Search for the cell housing the specified text and yield its [X, Y] center coordinate. 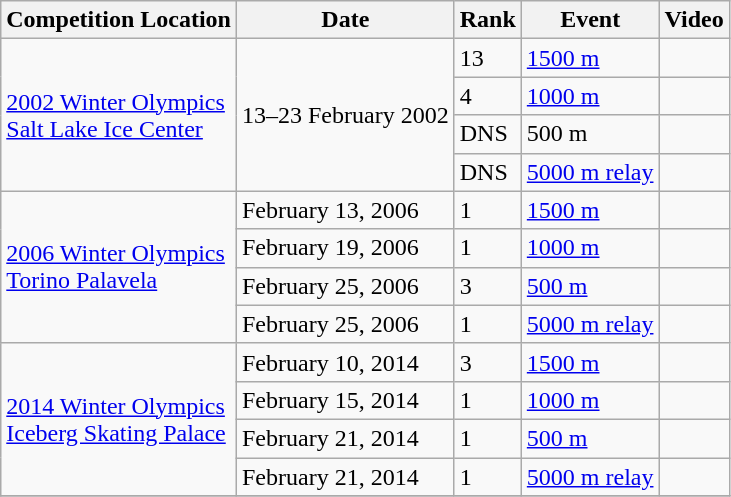
February 13, 2006 [345, 210]
2002 Winter Olympics Salt Lake Ice Center [119, 115]
Competition Location [119, 20]
February 10, 2014 [345, 362]
Rank [488, 20]
13 [488, 58]
13–23 February 2002 [345, 115]
2014 Winter Olympics Iceberg Skating Palace [119, 419]
Video [694, 20]
2006 Winter Olympics Torino Palavela [119, 267]
Date [345, 20]
February 15, 2014 [345, 400]
4 [488, 96]
Event [590, 20]
February 19, 2006 [345, 248]
